Provide the [x, y] coordinate of the cell's center where the given text is located.  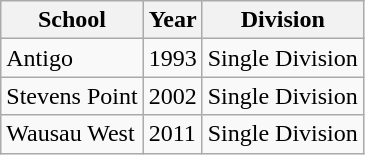
2002 [172, 96]
Wausau West [72, 134]
Division [282, 20]
Year [172, 20]
Antigo [72, 58]
2011 [172, 134]
School [72, 20]
Stevens Point [72, 96]
1993 [172, 58]
